Provide the [x, y] coordinate of the cell's center where the given text is located.  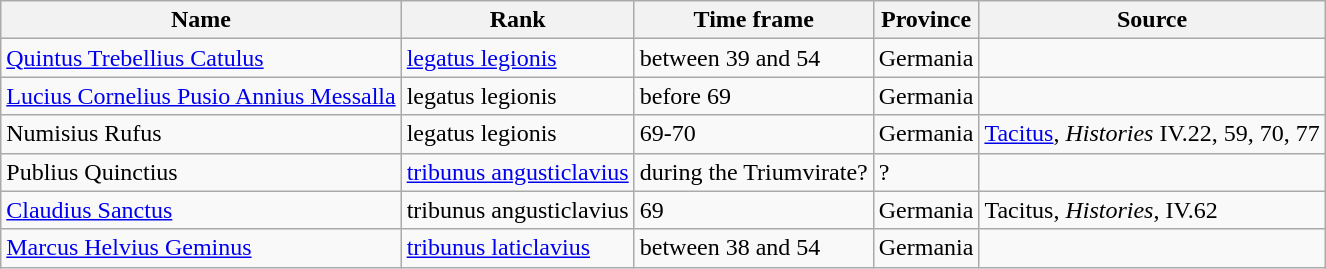
69 [754, 210]
Time frame [754, 20]
Name [201, 20]
Tacitus, Histories IV.22, 59, 70, 77 [1152, 134]
between 38 and 54 [754, 248]
Marcus Helvius Geminus [201, 248]
tribunus laticlavius [518, 248]
Province [926, 20]
Quintus Trebellius Catulus [201, 58]
Numisius Rufus [201, 134]
Tacitus, Histories, IV.62 [1152, 210]
Lucius Cornelius Pusio Annius Messalla [201, 96]
Claudius Sanctus [201, 210]
between 39 and 54 [754, 58]
Rank [518, 20]
? [926, 172]
Source [1152, 20]
Publius Quinctius [201, 172]
69-70 [754, 134]
before 69 [754, 96]
during the Triumvirate? [754, 172]
